Pinpoint the cell where the given text exists, returning its [X, Y] midpoint coordinate. 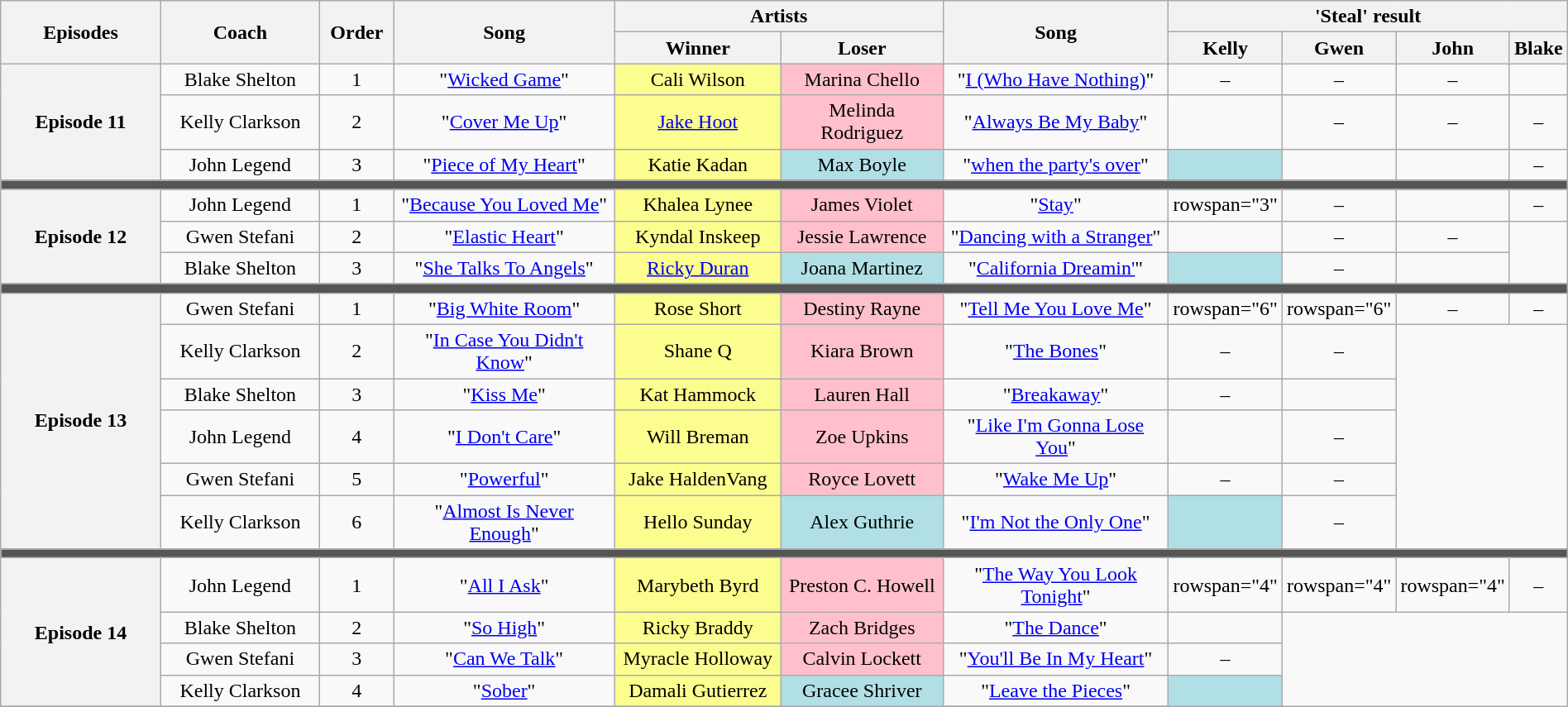
Will Breman [698, 437]
Blake [1538, 48]
"Cover Me Up" [504, 122]
Kelly [1226, 48]
Max Boyle [862, 165]
"Dancing with a Stranger" [1055, 236]
Kyndal Inskeep [698, 236]
"Breakaway" [1055, 394]
Cali Wilson [698, 79]
Marina Chello [862, 79]
"Almost Is Never Enough" [504, 523]
Kat Hammock [698, 394]
"Sober" [504, 690]
Preston C. Howell [862, 585]
Ricky Braddy [698, 628]
Zach Bridges [862, 628]
"She Talks To Angels" [504, 268]
Khalea Lynee [698, 205]
Episodes [81, 32]
"So High" [504, 628]
5 [357, 480]
Episode 11 [81, 122]
Melinda Rodriguez [862, 122]
Loser [862, 48]
Gracee Shriver [862, 690]
"The Way You Look Tonight" [1055, 585]
"Like I'm Gonna Lose You" [1055, 437]
"Piece of My Heart" [504, 165]
Hello Sunday [698, 523]
Rose Short [698, 308]
Damali Gutierrez [698, 690]
rowspan="3" [1226, 205]
"I'm Not the Only One" [1055, 523]
Episode 12 [81, 236]
"Big White Room" [504, 308]
"Powerful" [504, 480]
Episode 14 [81, 632]
"Always Be My Baby" [1055, 122]
"Because You Loved Me" [504, 205]
Ricky Duran [698, 268]
Kiara Brown [862, 351]
"Tell Me You Love Me" [1055, 308]
"Wicked Game" [504, 79]
James Violet [862, 205]
Shane Q [698, 351]
Alex Guthrie [862, 523]
"The Dance" [1055, 628]
Joana Martinez [862, 268]
Marybeth Byrd [698, 585]
Jake Hoot [698, 122]
"Can We Talk" [504, 659]
Destiny Rayne [862, 308]
"Kiss Me" [504, 394]
"when the party's over" [1055, 165]
Zoe Upkins [862, 437]
"Elastic Heart" [504, 236]
Gwen [1339, 48]
"Stay" [1055, 205]
"All I Ask" [504, 585]
"I Don't Care" [504, 437]
Artists [779, 17]
Order [357, 32]
"Wake Me Up" [1055, 480]
Calvin Lockett [862, 659]
"The Bones" [1055, 351]
"California Dreamin'" [1055, 268]
Royce Lovett [862, 480]
Coach [240, 32]
Jake HaldenVang [698, 480]
John [1453, 48]
"You'll Be In My Heart" [1055, 659]
Episode 13 [81, 420]
Jessie Lawrence [862, 236]
Katie Kadan [698, 165]
"Leave the Pieces" [1055, 690]
6 [357, 523]
'Steal' result [1368, 17]
"In Case You Didn't Know" [504, 351]
Lauren Hall [862, 394]
"I (Who Have Nothing)" [1055, 79]
Myracle Holloway [698, 659]
Winner [698, 48]
